Provide the (X, Y) coordinate of the cell's center where the given text is located.  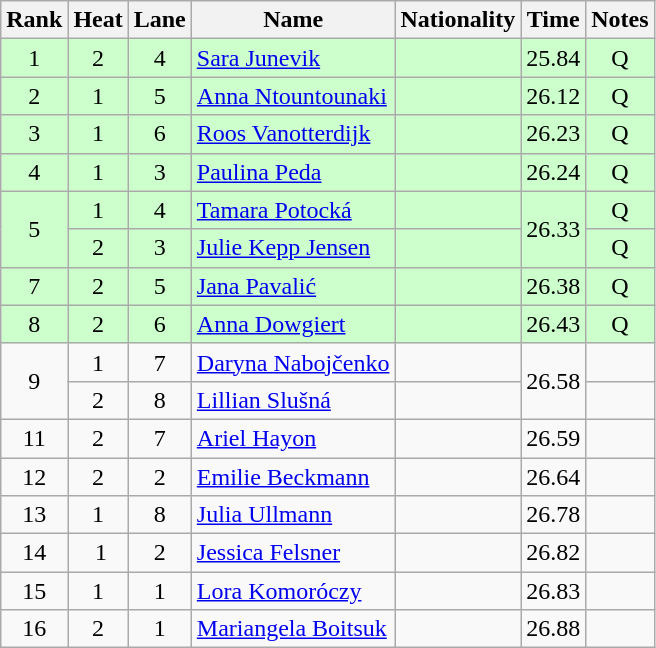
Julia Ullmann (293, 515)
Jana Pavalić (293, 286)
Emilie Beckmann (293, 477)
Lora Komoróczy (293, 591)
Heat (98, 20)
26.78 (554, 515)
Notes (620, 20)
15 (34, 591)
26.12 (554, 96)
Julie Kepp Jensen (293, 248)
14 (34, 553)
Jessica Felsner (293, 553)
26.38 (554, 286)
16 (34, 629)
Nationality (458, 20)
Anna Dowgiert (293, 324)
Ariel Hayon (293, 438)
26.43 (554, 324)
Name (293, 20)
Rank (34, 20)
Paulina Peda (293, 172)
26.24 (554, 172)
Time (554, 20)
Daryna Nabojčenko (293, 362)
11 (34, 438)
Mariangela Boitsuk (293, 629)
12 (34, 477)
26.59 (554, 438)
25.84 (554, 58)
26.83 (554, 591)
Anna Ntountounaki (293, 96)
Sara Junevik (293, 58)
26.58 (554, 381)
Lane (160, 20)
Lillian Slušná (293, 400)
26.23 (554, 134)
26.82 (554, 553)
Tamara Potocká (293, 210)
9 (34, 381)
26.64 (554, 477)
Roos Vanotterdijk (293, 134)
26.88 (554, 629)
26.33 (554, 229)
13 (34, 515)
